Search for the cell housing the specified text and yield its [X, Y] center coordinate. 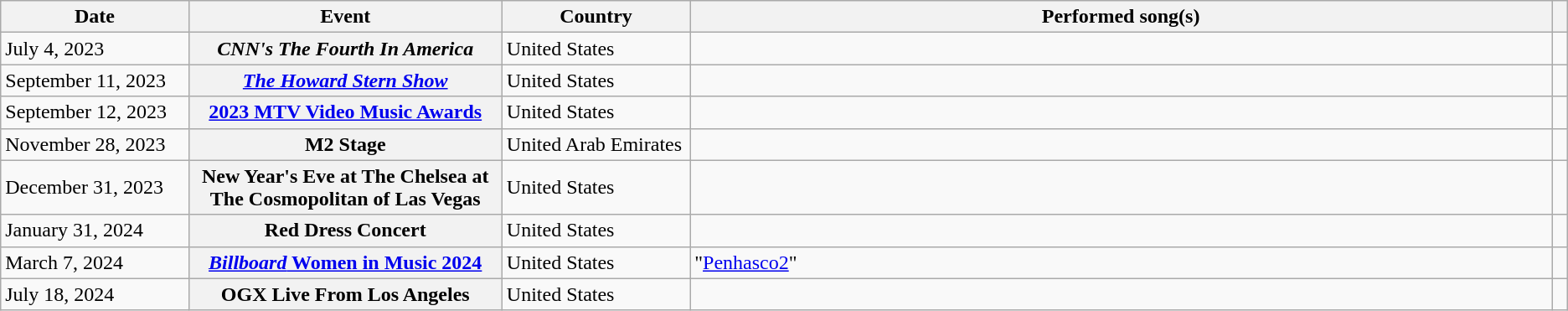
July 4, 2023 [95, 49]
September 12, 2023 [95, 112]
Performed song(s) [1121, 17]
Red Dress Concert [345, 231]
The Howard Stern Show [345, 80]
January 31, 2024 [95, 231]
CNN's The Fourth In America [345, 49]
Date [95, 17]
New Year's Eve at The Chelsea at The Cosmopolitan of Las Vegas [345, 188]
M2 Stage [345, 144]
Billboard Women in Music 2024 [345, 262]
December 31, 2023 [95, 188]
United Arab Emirates [596, 144]
November 28, 2023 [95, 144]
March 7, 2024 [95, 262]
2023 MTV Video Music Awards [345, 112]
September 11, 2023 [95, 80]
"Penhasco2" [1121, 262]
OGX Live From Los Angeles [345, 294]
July 18, 2024 [95, 294]
Country [596, 17]
Event [345, 17]
